Pinpoint the cell where the given text exists, returning its (x, y) midpoint coordinate. 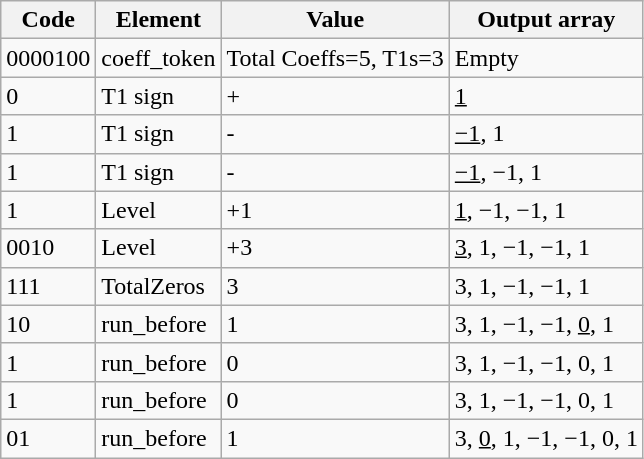
3, 0, 1, −1, −1, 0, 1 (546, 438)
−1, −1, 1 (546, 172)
Total Coeffs=5, T1s=3 (335, 58)
−1, 1 (546, 134)
+3 (335, 248)
coeff_token (158, 58)
0010 (48, 248)
3 (335, 286)
1, −1, −1, 1 (546, 210)
Code (48, 20)
0000100 (48, 58)
Output array (546, 20)
+1 (335, 210)
10 (48, 324)
01 (48, 438)
TotalZeros (158, 286)
Empty (546, 58)
+ (335, 96)
Value (335, 20)
Element (158, 20)
111 (48, 286)
